Scan for the cell matching the given text and deliver its [X, Y] coordinate at center. 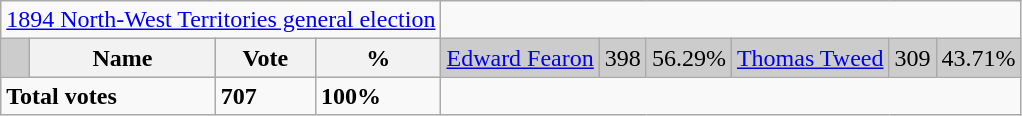
Name [123, 58]
43.71% [978, 58]
398 [622, 58]
1894 North-West Territories general election [221, 20]
Total votes [108, 96]
100% [378, 96]
Vote [265, 58]
Edward Fearon [520, 58]
56.29% [688, 58]
Thomas Tweed [810, 58]
309 [912, 58]
707 [265, 96]
% [378, 58]
